From the cell containing the given text, extract its center point as [X, Y] coordinate. 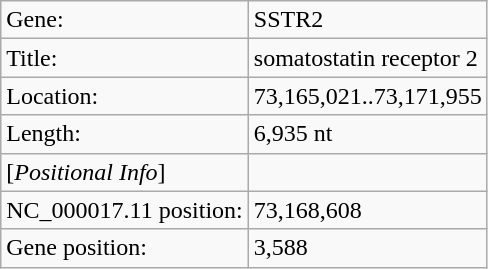
Location: [125, 96]
NC_000017.11 position: [125, 210]
Gene position: [125, 248]
[Positional Info] [125, 172]
SSTR2 [368, 20]
73,168,608 [368, 210]
Length: [125, 134]
3,588 [368, 248]
73,165,021..73,171,955 [368, 96]
Title: [125, 58]
Gene: [125, 20]
somatostatin receptor 2 [368, 58]
6,935 nt [368, 134]
